Extract the (X, Y) coordinate from the center of the cell holding the provided text.  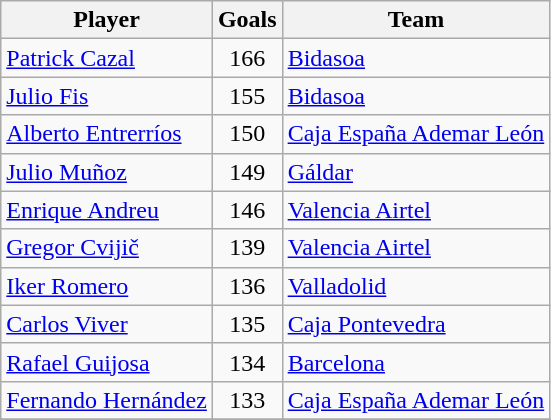
166 (247, 58)
Alberto Entrerríos (107, 134)
139 (247, 248)
Enrique Andreu (107, 210)
Team (416, 20)
Julio Fis (107, 96)
134 (247, 362)
149 (247, 172)
146 (247, 210)
133 (247, 400)
150 (247, 134)
Player (107, 20)
Patrick Cazal (107, 58)
Valladolid (416, 286)
Iker Romero (107, 286)
Julio Muñoz (107, 172)
Barcelona (416, 362)
Goals (247, 20)
136 (247, 286)
Fernando Hernández (107, 400)
135 (247, 324)
Caja Pontevedra (416, 324)
Gáldar (416, 172)
Rafael Guijosa (107, 362)
Carlos Viver (107, 324)
Gregor Cvijič (107, 248)
155 (247, 96)
